Scan for the cell matching the given text and deliver its [X, Y] coordinate at center. 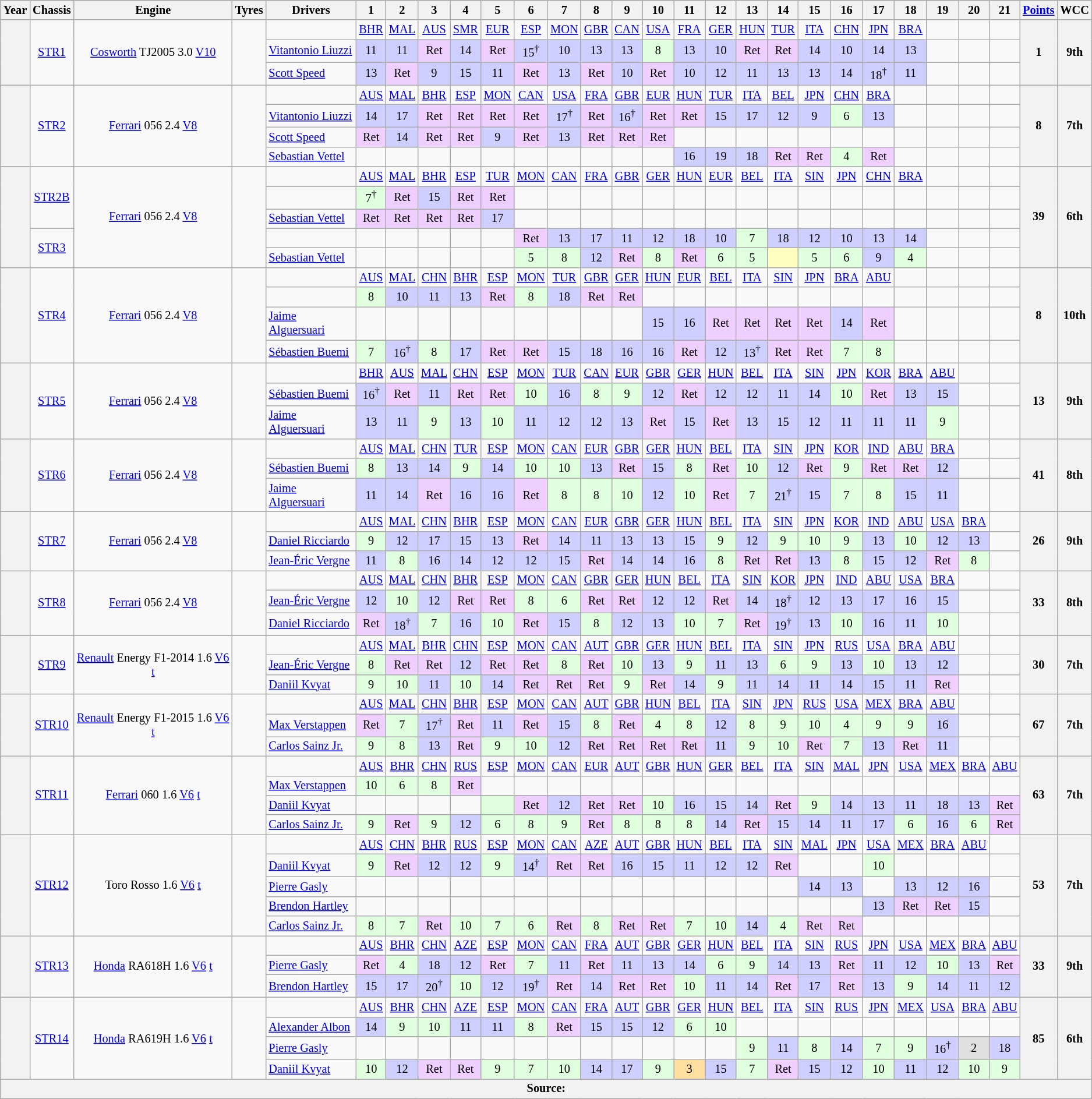
STR1 [51, 52]
67 [1038, 725]
Source: [546, 1089]
53 [1038, 885]
STR6 [51, 475]
Toro Rosso 1.6 V6 t [153, 885]
15† [531, 51]
7† [371, 197]
Cosworth TJ2005 3.0 V10 [153, 52]
85 [1038, 1038]
STR10 [51, 725]
Engine [153, 10]
STR5 [51, 401]
10th [1075, 315]
Honda RA618H 1.6 V6 t [153, 966]
STR14 [51, 1038]
13† [752, 352]
STR13 [51, 966]
Chassis [51, 10]
21† [783, 495]
STR12 [51, 885]
30 [1038, 665]
WCC [1075, 10]
STR11 [51, 796]
Honda RA619H 1.6 V6 t [153, 1038]
STR2 [51, 126]
STR8 [51, 603]
20† [434, 987]
Drivers [311, 10]
STR3 [51, 248]
Year [15, 10]
Renault Energy F1-2015 1.6 V6 t [153, 725]
Renault Energy F1-2014 1.6 V6 t [153, 665]
21 [1005, 10]
Alexander Albon [311, 1027]
STR9 [51, 665]
20 [974, 10]
41 [1038, 475]
SMR [466, 30]
Points [1038, 10]
Tyres [249, 10]
STR4 [51, 315]
STR2B [51, 197]
STR7 [51, 540]
Ferrari 060 1.6 V6 t [153, 796]
39 [1038, 217]
63 [1038, 796]
26 [1038, 540]
14† [531, 865]
